Capture the cell that displays the provided text and extract its [X, Y] central coordinate. 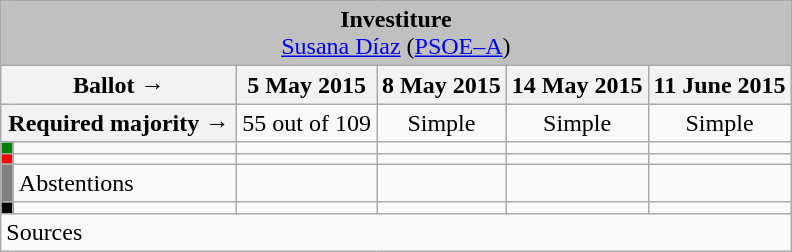
InvestitureSusana Díaz (PSOE–A) [396, 34]
Abstentions [125, 183]
55 out of 109 [307, 123]
14 May 2015 [577, 85]
11 June 2015 [720, 85]
8 May 2015 [442, 85]
Sources [396, 232]
Required majority → [119, 123]
5 May 2015 [307, 85]
Ballot → [119, 85]
